Identify which cell holds the provided text, then report its (X, Y) central coordinate. 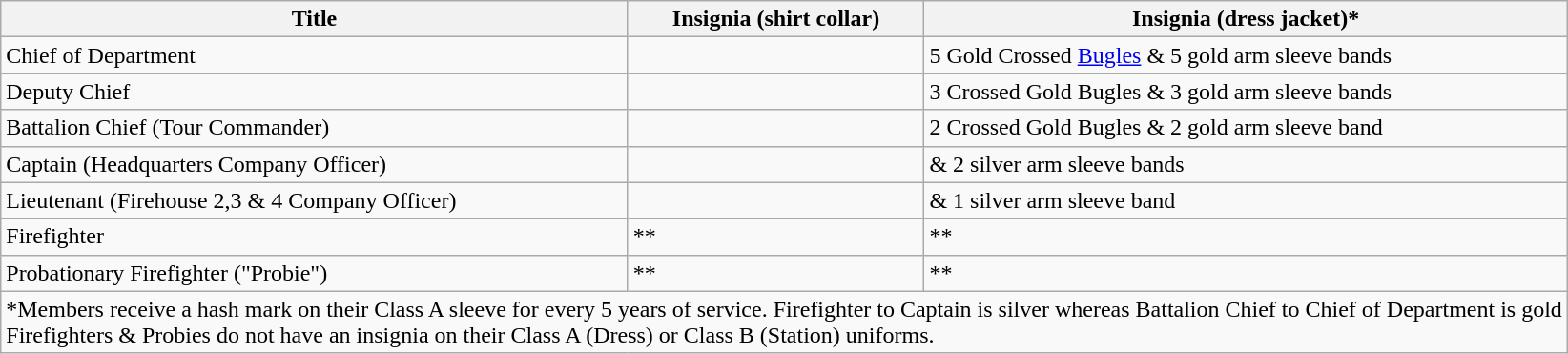
Deputy Chief (315, 92)
Insignia (shirt collar) (776, 19)
5 Gold Crossed Bugles & 5 gold arm sleeve bands (1246, 55)
Insignia (dress jacket)* (1246, 19)
Title (315, 19)
2 Crossed Gold Bugles & 2 gold arm sleeve band (1246, 128)
Chief of Department (315, 55)
Captain (Headquarters Company Officer) (315, 164)
Battalion Chief (Tour Commander) (315, 128)
Probationary Firefighter ("Probie") (315, 273)
Lieutenant (Firehouse 2,3 & 4 Company Officer) (315, 200)
& 1 silver arm sleeve band (1246, 200)
& 2 silver arm sleeve bands (1246, 164)
Firefighter (315, 237)
3 Crossed Gold Bugles & 3 gold arm sleeve bands (1246, 92)
